Extract the (x, y) coordinate from the center of the cell holding the provided text.  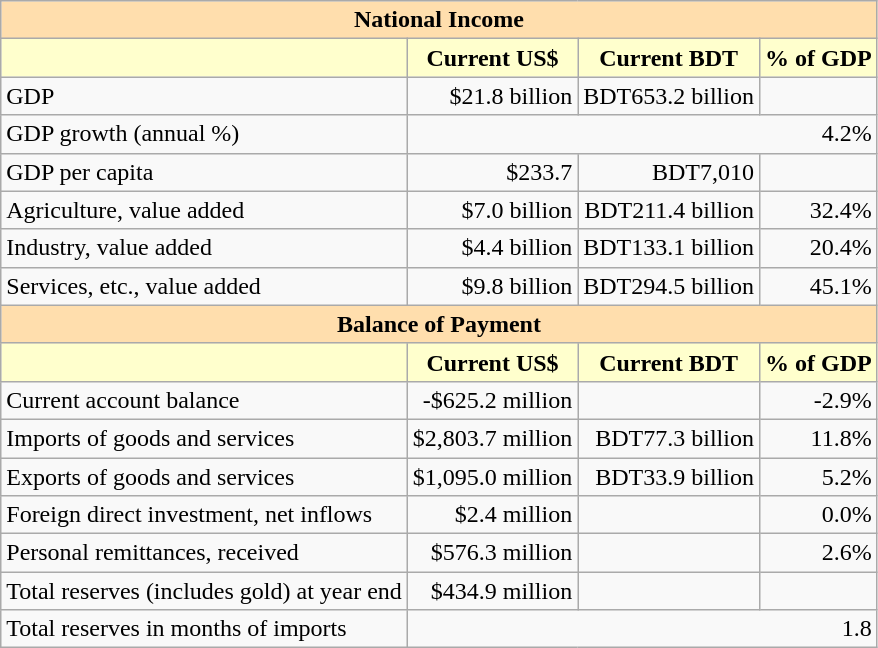
National Income (439, 20)
Foreign direct investment, net inflows (204, 515)
$4.4 billion (492, 248)
BDT7,010 (669, 172)
Imports of goods and services (204, 438)
Total reserves (includes gold) at year end (204, 591)
1.8 (642, 629)
Exports of goods and services (204, 477)
4.2% (642, 134)
BDT77.3 billion (669, 438)
BDT294.5 billion (669, 286)
-$625.2 million (492, 400)
0.0% (818, 515)
GDP growth (annual %) (204, 134)
45.1% (818, 286)
$576.3 million (492, 553)
Balance of Payment (439, 324)
2.6% (818, 553)
-2.9% (818, 400)
$9.8 billion (492, 286)
Current account balance (204, 400)
BDT211.4 billion (669, 210)
$2,803.7 million (492, 438)
BDT133.1 billion (669, 248)
Industry, value added (204, 248)
5.2% (818, 477)
$7.0 billion (492, 210)
$1,095.0 million (492, 477)
Personal remittances, received (204, 553)
$233.7 (492, 172)
BDT33.9 billion (669, 477)
11.8% (818, 438)
Total reserves in months of imports (204, 629)
GDP (204, 96)
20.4% (818, 248)
BDT653.2 billion (669, 96)
Services, etc., value added (204, 286)
Agriculture, value added (204, 210)
$2.4 million (492, 515)
$434.9 million (492, 591)
$21.8 billion (492, 96)
GDP per capita (204, 172)
32.4% (818, 210)
